For the text-containing cell, return its midpoint in (x, y) coordinate format. 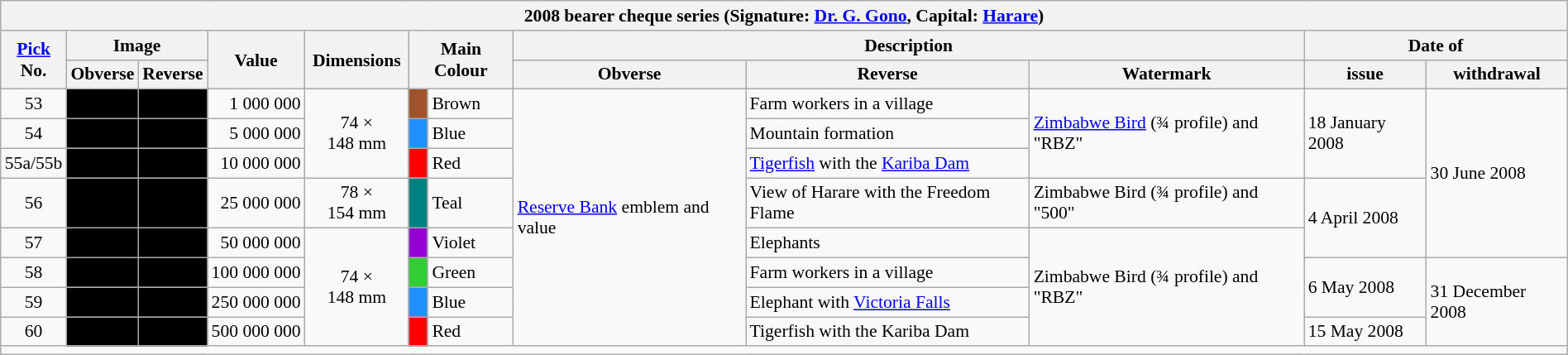
Image (136, 46)
Main Colour (461, 60)
Elephants (888, 243)
Value (256, 60)
25 000 000 (256, 204)
18 January 2008 (1365, 134)
54 (34, 134)
10 000 000 (256, 163)
Green (470, 273)
4 April 2008 (1365, 218)
Elephant with Victoria Falls (888, 302)
15 May 2008 (1365, 332)
Description (909, 46)
Zimbabwe Bird (¾ profile) and "500" (1167, 204)
57 (34, 243)
55a/55b (34, 163)
2008 bearer cheque series (Signature: Dr. G. Gono, Capital: Harare) (784, 16)
PickNo. (34, 60)
30 June 2008 (1497, 174)
60 (34, 332)
58 (34, 273)
Date of (1436, 46)
500 000 000 (256, 332)
Mountain formation (888, 134)
Teal (470, 204)
56 (34, 204)
53 (34, 104)
Dimensions (357, 60)
100 000 000 (256, 273)
5 000 000 (256, 134)
6 May 2008 (1365, 288)
Reserve Bank emblem and value (630, 218)
withdrawal (1497, 74)
Violet (470, 243)
50 000 000 (256, 243)
Brown (470, 104)
View of Harare with the Freedom Flame (888, 204)
59 (34, 302)
78 × 154 mm (357, 204)
Watermark (1167, 74)
1 000 000 (256, 104)
31 December 2008 (1497, 303)
250 000 000 (256, 302)
issue (1365, 74)
